Detect which cell encompasses the target text, then output its [x, y] center coordinate. 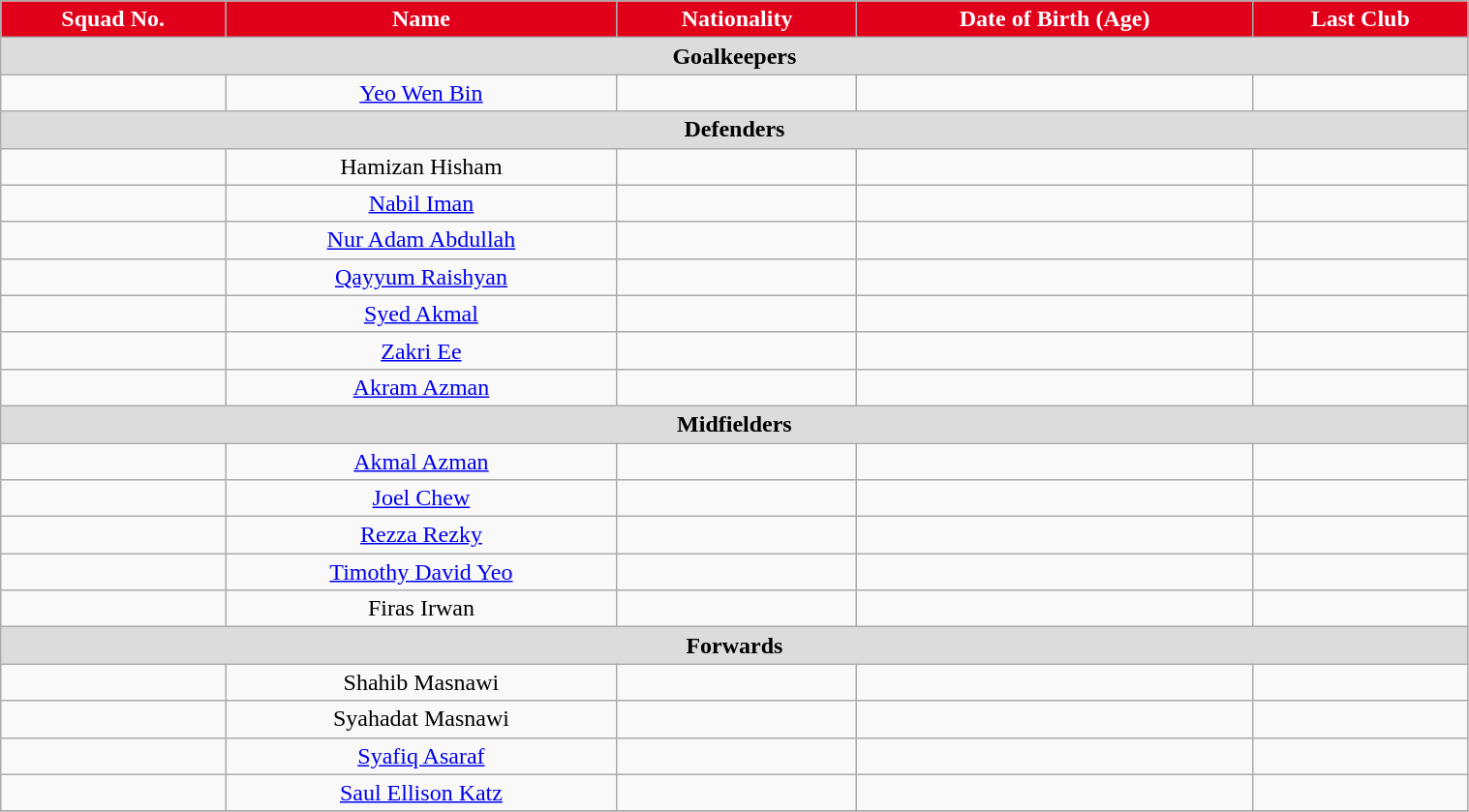
Syahadat Masnawi [422, 719]
Timothy David Yeo [422, 572]
Last Club [1360, 19]
Nabil Iman [422, 203]
Qayyum Raishyan [422, 277]
Joel Chew [422, 498]
Syafiq Asaraf [422, 756]
Rezza Rezky [422, 535]
Shahib Masnawi [422, 682]
Forwards [734, 646]
Akram Azman [422, 387]
Nationality [736, 19]
Yeo Wen Bin [422, 93]
Saul Ellison Katz [422, 793]
Squad No. [113, 19]
Syed Akmal [422, 314]
Nur Adam Abdullah [422, 240]
Date of Birth (Age) [1056, 19]
Goalkeepers [734, 56]
Zakri Ee [422, 350]
Akmal Azman [422, 462]
Midfielders [734, 424]
Defenders [734, 130]
Firas Irwan [422, 609]
Hamizan Hisham [422, 166]
Name [422, 19]
